Output the (x, y) coordinate of the center of the cell containing the given text.  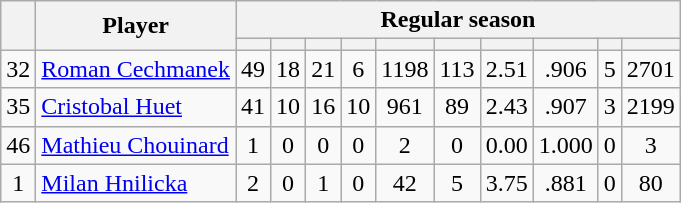
1.000 (566, 145)
2.51 (506, 69)
3.75 (506, 183)
42 (405, 183)
35 (18, 107)
46 (18, 145)
Roman Cechmanek (136, 69)
6 (358, 69)
.907 (566, 107)
16 (324, 107)
961 (405, 107)
18 (288, 69)
2701 (650, 69)
Player (136, 26)
80 (650, 183)
89 (457, 107)
.881 (566, 183)
32 (18, 69)
0.00 (506, 145)
Regular season (458, 20)
Milan Hnilicka (136, 183)
Cristobal Huet (136, 107)
21 (324, 69)
2199 (650, 107)
113 (457, 69)
Mathieu Chouinard (136, 145)
1198 (405, 69)
2.43 (506, 107)
.906 (566, 69)
49 (254, 69)
41 (254, 107)
